Return (x, y) of the center of cell containing provided text 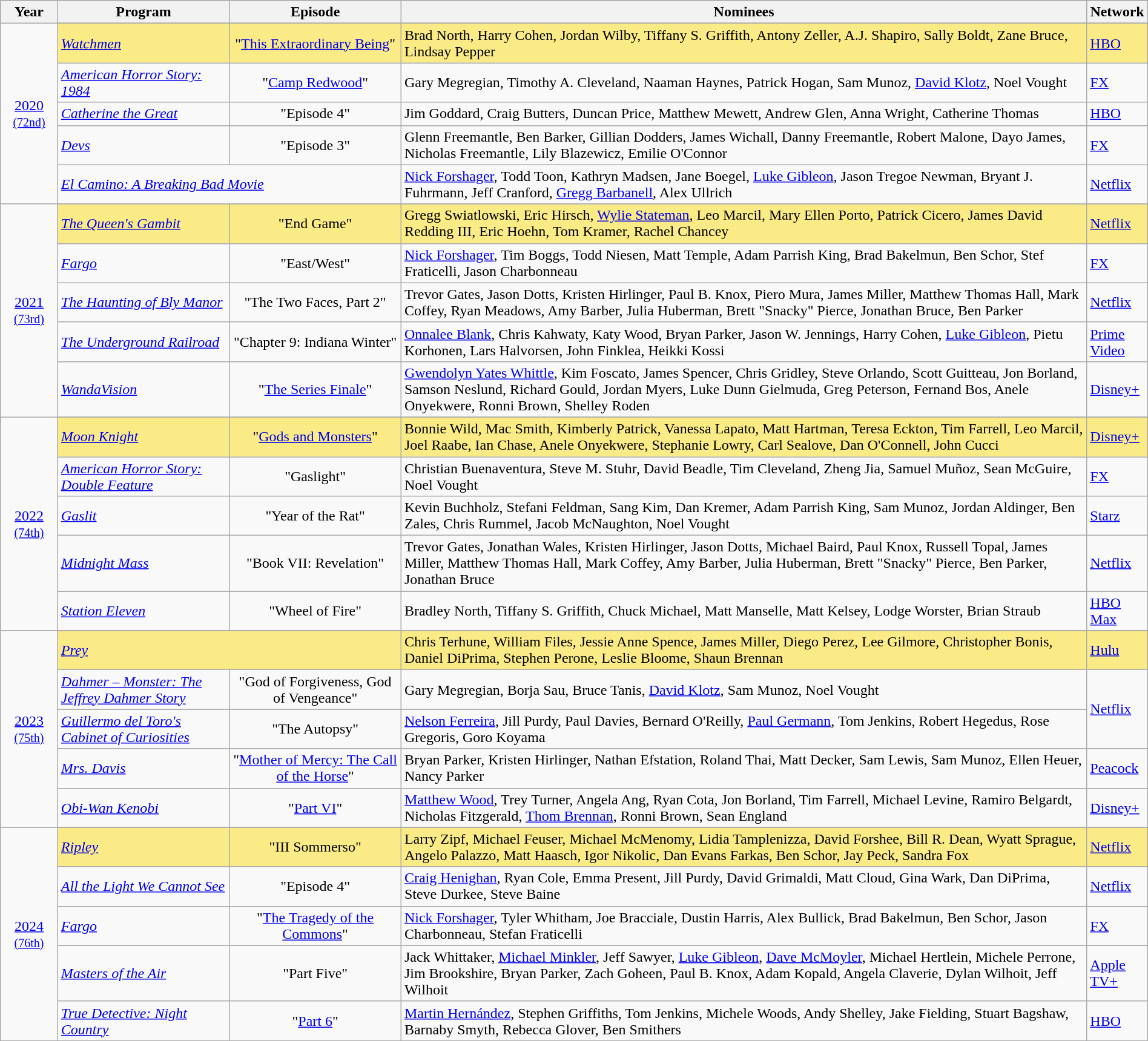
Moon Knight (143, 437)
Prime Video (1117, 341)
"East/West" (315, 263)
Catherine the Great (143, 114)
Midnight Mass (143, 563)
Craig Henighan, Ryan Cole, Emma Present, Jill Purdy, David Grimaldi, Matt Cloud, Gina Wark, Dan DiPrima, Steve Durkee, Steve Baine (744, 886)
Bryan Parker, Kristen Hirlinger, Nathan Efstation, Roland Thai, Matt Decker, Sam Lewis, Sam Munoz, Ellen Heuer, Nancy Parker (744, 769)
Christian Buenaventura, Steve M. Stuhr, David Beadle, Tim Cleveland, Zheng Jia, Samuel Muñoz, Sean McGuire, Noel Vought (744, 476)
Network (1117, 12)
The Queen's Gambit (143, 224)
Obi-Wan Kenobi (143, 807)
True Detective: Night Country (143, 1020)
"End Game" (315, 224)
Program (143, 12)
"This Extraordinary Being" (315, 44)
2021(73rd) (29, 310)
2020(72nd) (29, 114)
Dahmer – Monster: The Jeffrey Dahmer Story (143, 690)
American Horror Story: Double Feature (143, 476)
Devs (143, 145)
Hulu (1117, 650)
"Gods and Monsters" (315, 437)
"The Tragedy of the Commons" (315, 926)
Nick Forshager, Tim Boggs, Todd Niesen, Matt Temple, Adam Parrish King, Brad Bakelmun, Ben Schor, Stef Fraticelli, Jason Charbonneau (744, 263)
HBO Max (1117, 611)
Brad North, Harry Cohen, Jordan Wilby, Tiffany S. Griffith, Antony Zeller, A.J. Shapiro, Sally Boldt, Zane Bruce, Lindsay Pepper (744, 44)
2022(74th) (29, 524)
Gary Megregian, Timothy A. Cleveland, Naaman Haynes, Patrick Hogan, Sam Munoz, David Klotz, Noel Vought (744, 82)
Nelson Ferreira, Jill Purdy, Paul Davies, Bernard O'Reilly, Paul Germann, Tom Jenkins, Robert Hegedus, Rose Gregoris, Goro Koyama (744, 729)
El Camino: A Breaking Bad Movie (229, 184)
"Part VI" (315, 807)
"Gaslight" (315, 476)
Episode (315, 12)
"Wheel of Fire" (315, 611)
The Underground Railroad (143, 341)
Starz (1117, 516)
"The Two Faces, Part 2" (315, 303)
Peacock (1117, 769)
Prey (229, 650)
Watchmen (143, 44)
"Part 6" (315, 1020)
"Year of the Rat" (315, 516)
"The Series Finale" (315, 389)
Gaslit (143, 516)
WandaVision (143, 389)
Gary Megregian, Borja Sau, Bruce Tanis, David Klotz, Sam Munoz, Noel Vought (744, 690)
"Episode 3" (315, 145)
Mrs. Davis (143, 769)
Nick Forshager, Tyler Whitham, Joe Bracciale, Dustin Harris, Alex Bullick, Brad Bakelmun, Ben Schor, Jason Charbonneau, Stefan Fraticelli (744, 926)
Masters of the Air (143, 973)
"The Autopsy" (315, 729)
The Haunting of Bly Manor (143, 303)
"Camp Redwood" (315, 82)
"Book VII: Revelation" (315, 563)
2024(76th) (29, 934)
Apple TV+ (1117, 973)
Year (29, 12)
American Horror Story: 1984 (143, 82)
"Chapter 9: Indiana Winter" (315, 341)
"God of Forgiveness, God of Vengeance" (315, 690)
2023(75th) (29, 729)
Bradley North, Tiffany S. Griffith, Chuck Michael, Matt Manselle, Matt Kelsey, Lodge Worster, Brian Straub (744, 611)
Station Eleven (143, 611)
Jim Goddard, Craig Butters, Duncan Price, Matthew Mewett, Andrew Glen, Anna Wright, Catherine Thomas (744, 114)
"Mother of Mercy: The Call of the Horse" (315, 769)
All the Light We Cannot See (143, 886)
Guillermo del Toro's Cabinet of Curiosities (143, 729)
"III Sommerso" (315, 847)
Ripley (143, 847)
Nominees (744, 12)
"Part Five" (315, 973)
